Output the [X, Y] coordinate of the center of the cell containing the given text.  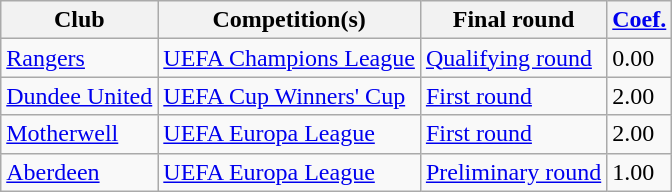
Aberdeen [80, 172]
Club [80, 20]
Final round [513, 20]
1.00 [640, 172]
Coef. [640, 20]
0.00 [640, 58]
UEFA Champions League [290, 58]
Qualifying round [513, 58]
Motherwell [80, 134]
Competition(s) [290, 20]
Rangers [80, 58]
Dundee United [80, 96]
UEFA Cup Winners' Cup [290, 96]
Preliminary round [513, 172]
